Detect which cell encompasses the target text, then output its [X, Y] center coordinate. 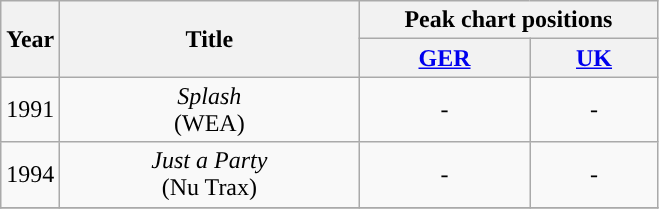
GER [444, 58]
Just a Party(Nu Trax) [210, 174]
1994 [30, 174]
UK [594, 58]
Year [30, 39]
Splash(WEA) [210, 110]
1991 [30, 110]
Peak chart positions [508, 20]
Title [210, 39]
